Capture the cell that displays the provided text and extract its (X, Y) central coordinate. 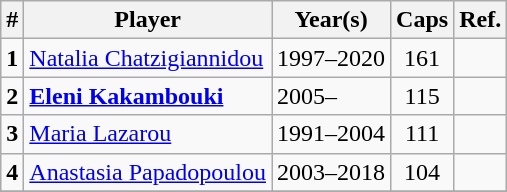
Ref. (480, 20)
1991–2004 (332, 134)
Maria Lazarou (148, 134)
Year(s) (332, 20)
111 (422, 134)
Eleni Kakambouki (148, 96)
Anastasia Papadopoulou (148, 172)
115 (422, 96)
Caps (422, 20)
2 (12, 96)
104 (422, 172)
Natalia Chatzigiannidou (148, 58)
2003–2018 (332, 172)
1 (12, 58)
Player (148, 20)
2005– (332, 96)
161 (422, 58)
1997–2020 (332, 58)
4 (12, 172)
# (12, 20)
3 (12, 134)
